Identify which cell holds the provided text, then report its (X, Y) central coordinate. 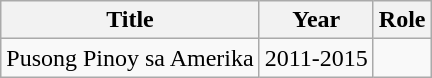
Year (316, 20)
Role (402, 20)
2011-2015 (316, 58)
Title (130, 20)
Pusong Pinoy sa Amerika (130, 58)
